From the cell containing the given text, extract its center point as (X, Y) coordinate. 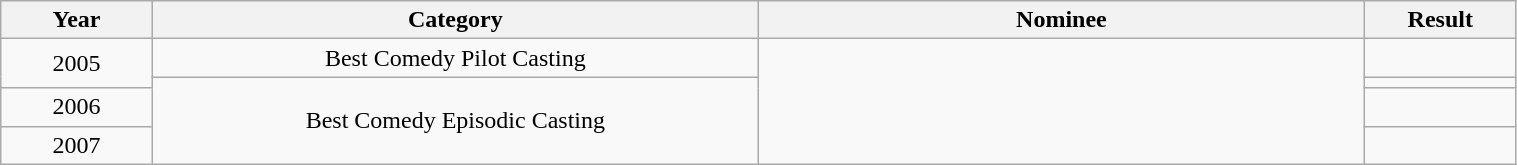
Best Comedy Episodic Casting (455, 120)
Nominee (1061, 20)
Result (1440, 20)
Year (77, 20)
2005 (77, 64)
Best Comedy Pilot Casting (455, 58)
2007 (77, 145)
Category (455, 20)
2006 (77, 107)
